Output the [X, Y] coordinate of the center of the cell containing the given text.  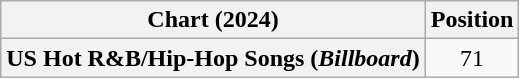
71 [472, 58]
US Hot R&B/Hip-Hop Songs (Billboard) [213, 58]
Position [472, 20]
Chart (2024) [213, 20]
